Locate the cell with the specified text and output its [x, y] center coordinate. 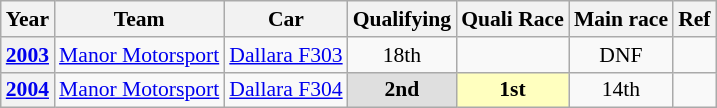
DNF [621, 55]
Dallara F304 [286, 90]
Ref [694, 19]
18th [402, 55]
Year [28, 19]
1st [512, 90]
2003 [28, 55]
Car [286, 19]
2nd [402, 90]
Team [139, 19]
Qualifying [402, 19]
Main race [621, 19]
Quali Race [512, 19]
2004 [28, 90]
Dallara F303 [286, 55]
14th [621, 90]
